Return the [x, y] coordinate for the center point of the cell that contains the specified text.  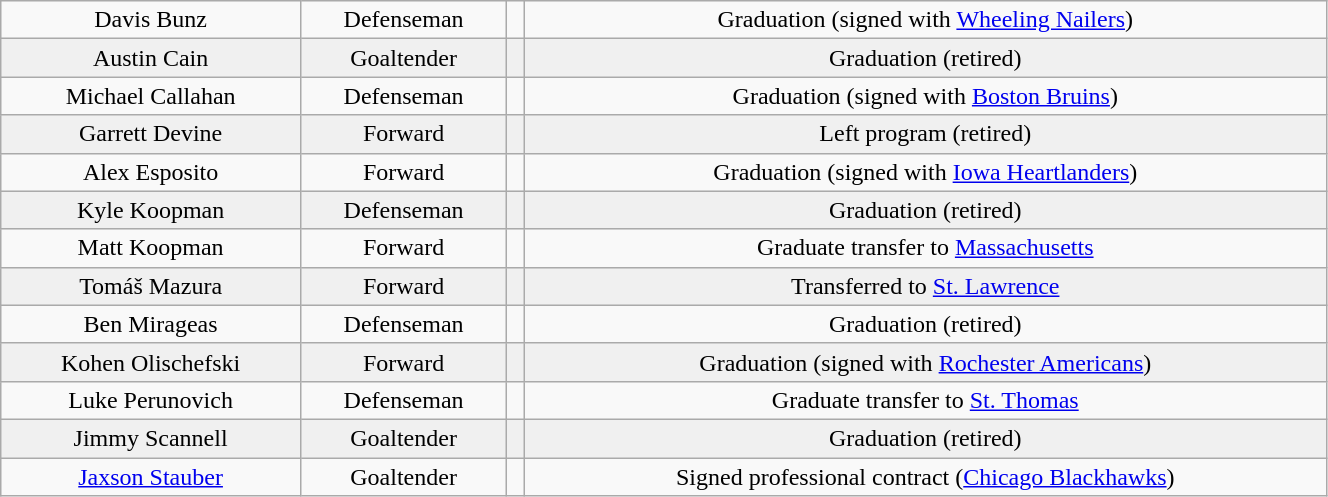
Signed professional contract (Chicago Blackhawks) [925, 477]
Davis Bunz [151, 20]
Jimmy Scannell [151, 438]
Graduate transfer to St. Thomas [925, 400]
Ben Mirageas [151, 324]
Matt Koopman [151, 248]
Graduation (signed with Boston Bruins) [925, 96]
Graduation (signed with Wheeling Nailers) [925, 20]
Graduate transfer to Massachusetts [925, 248]
Michael Callahan [151, 96]
Garrett Devine [151, 134]
Left program (retired) [925, 134]
Jaxson Stauber [151, 477]
Graduation (signed with Iowa Heartlanders) [925, 172]
Tomáš Mazura [151, 286]
Alex Esposito [151, 172]
Graduation (signed with Rochester Americans) [925, 362]
Transferred to St. Lawrence [925, 286]
Kohen Olischefski [151, 362]
Austin Cain [151, 58]
Luke Perunovich [151, 400]
Kyle Koopman [151, 210]
